Detect which cell encompasses the target text, then output its (x, y) center coordinate. 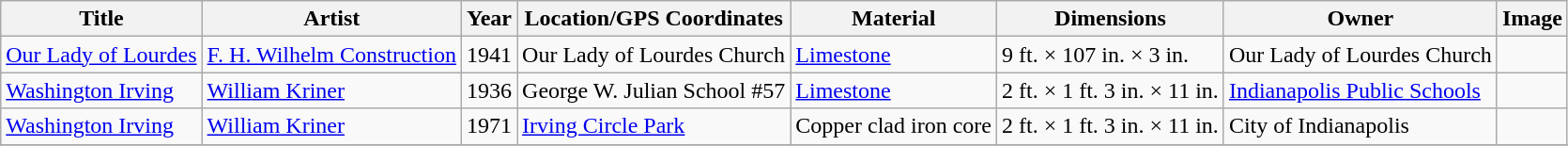
Indianapolis Public Schools (1360, 90)
Location/GPS Coordinates (653, 19)
Irving Circle Park (653, 126)
F. H. Wilhelm Construction (331, 55)
1941 (488, 55)
9 ft. × 107 in. × 3 in. (1110, 55)
Year (488, 19)
Dimensions (1110, 19)
1971 (488, 126)
1936 (488, 90)
City of Indianapolis (1360, 126)
Owner (1360, 19)
Image (1532, 19)
Title (101, 19)
Artist (331, 19)
George W. Julian School #57 (653, 90)
Copper clad iron core (894, 126)
Material (894, 19)
Our Lady of Lourdes (101, 55)
